Return the (x, y) coordinate for the center point of the cell that contains the specified text.  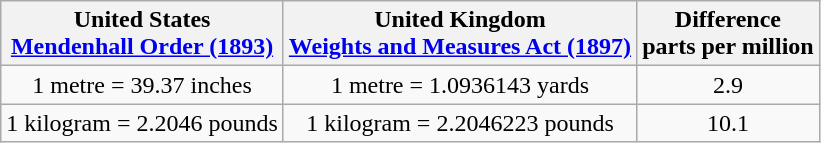
1 kilogram = 2.2046 pounds (142, 123)
2.9 (728, 85)
10.1 (728, 123)
United StatesMendenhall Order (1893) (142, 34)
1 kilogram = 2.2046223 pounds (460, 123)
1 metre = 1.0936143 yards (460, 85)
Differenceparts per million (728, 34)
United KingdomWeights and Measures Act (1897) (460, 34)
1 metre = 39.37 inches (142, 85)
